Pinpoint the cell where the given text exists, returning its (X, Y) midpoint coordinate. 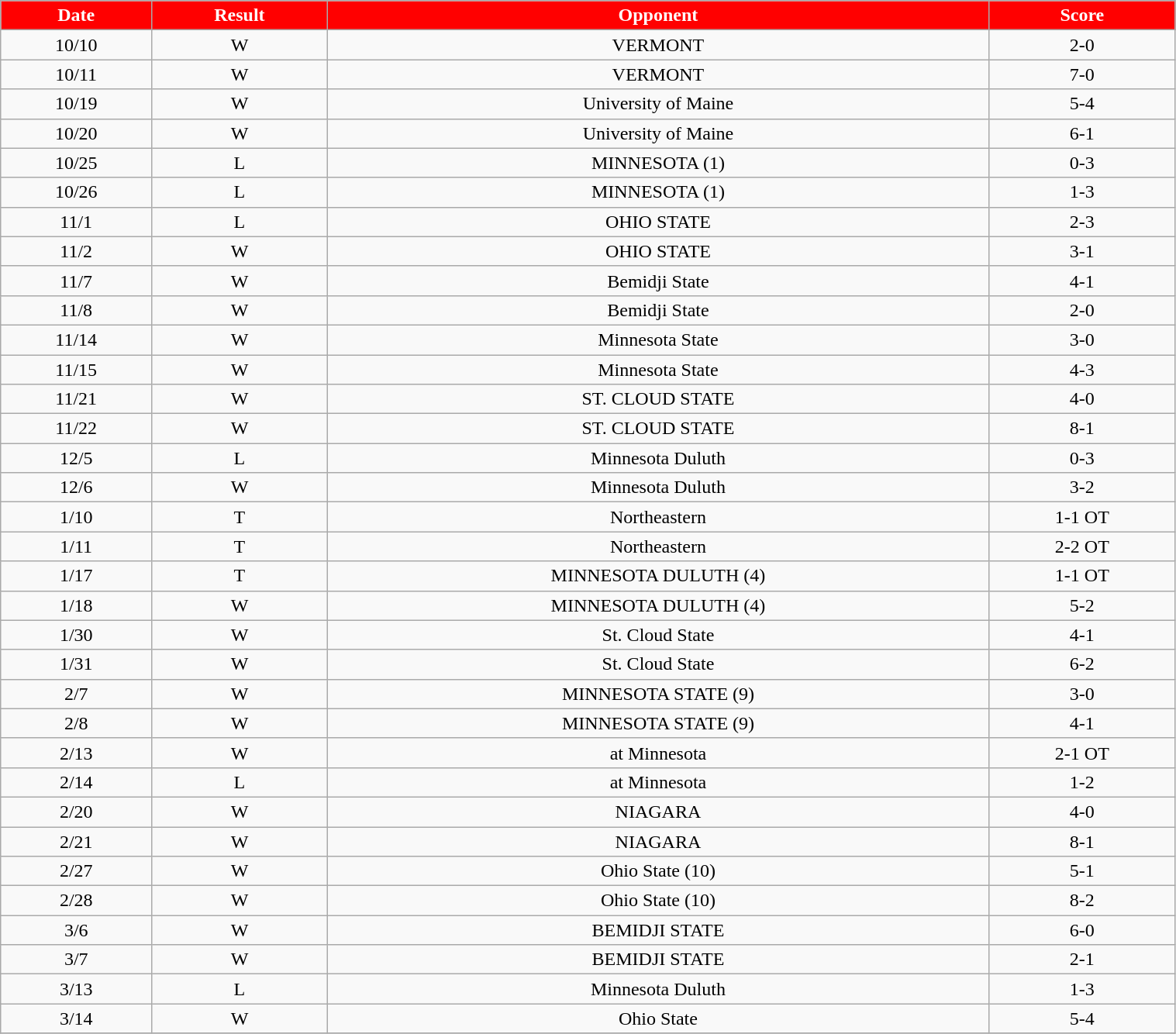
Opponent (657, 16)
2/7 (76, 694)
10/11 (76, 74)
11/14 (76, 339)
11/15 (76, 370)
2/27 (76, 871)
7-0 (1082, 74)
Ohio State (657, 1018)
10/25 (76, 163)
1-2 (1082, 782)
2/21 (76, 841)
6-2 (1082, 664)
6-0 (1082, 930)
1/18 (76, 605)
2/28 (76, 901)
5-2 (1082, 605)
11/7 (76, 281)
2/13 (76, 753)
12/6 (76, 488)
Date (76, 16)
1/30 (76, 635)
2-2 OT (1082, 546)
8-2 (1082, 901)
3/6 (76, 930)
3/13 (76, 989)
12/5 (76, 458)
6-1 (1082, 133)
3/7 (76, 960)
10/20 (76, 133)
3-2 (1082, 488)
1/11 (76, 546)
10/19 (76, 104)
1/17 (76, 576)
1/10 (76, 517)
2/8 (76, 723)
2-1 OT (1082, 753)
3/14 (76, 1018)
5-1 (1082, 871)
11/8 (76, 310)
Score (1082, 16)
1/31 (76, 664)
4-3 (1082, 370)
Result (240, 16)
11/1 (76, 222)
10/26 (76, 192)
10/10 (76, 45)
2/20 (76, 812)
2/14 (76, 782)
3-1 (1082, 251)
2-3 (1082, 222)
2-1 (1082, 960)
11/21 (76, 399)
11/2 (76, 251)
11/22 (76, 429)
